Output the (x, y) coordinate of the center of the cell containing the given text.  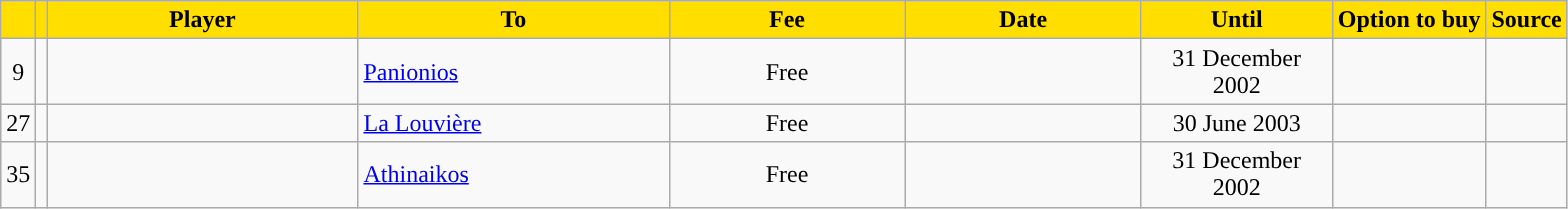
Player (202, 20)
Option to buy (1409, 20)
Fee (787, 20)
To (514, 20)
La Louvière (514, 123)
Date (1023, 20)
Athinaikos (514, 174)
Panionios (514, 72)
27 (18, 123)
Until (1236, 20)
9 (18, 72)
Source (1526, 20)
35 (18, 174)
30 June 2003 (1236, 123)
